Return (x, y) of the center of cell containing provided text 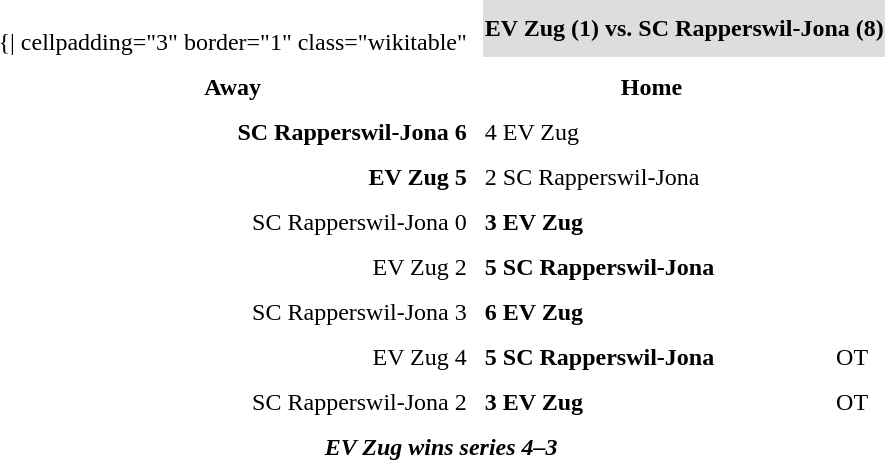
EV Zug (1) vs. SC Rapperswil-Jona (8) (684, 28)
4 EV Zug (651, 132)
6 EV Zug (651, 312)
2 SC Rapperswil-Jona (651, 177)
Home (651, 87)
